Scan for the cell matching the given text and deliver its [x, y] coordinate at center. 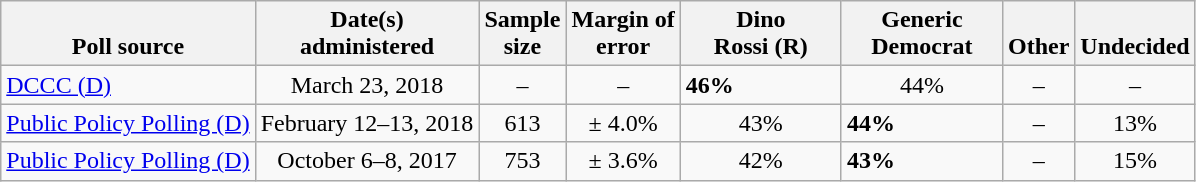
Undecided [1135, 34]
± 3.6% [623, 161]
October 6–8, 2017 [367, 161]
Date(s)administered [367, 34]
613 [522, 123]
Margin oferror [623, 34]
Other [1038, 34]
46% [760, 85]
Poll source [128, 34]
± 4.0% [623, 123]
15% [1135, 161]
Samplesize [522, 34]
DCCC (D) [128, 85]
March 23, 2018 [367, 85]
753 [522, 161]
DinoRossi (R) [760, 34]
February 12–13, 2018 [367, 123]
13% [1135, 123]
GenericDemocrat [922, 34]
42% [760, 161]
